Output the [X, Y] coordinate of the center of the cell containing the given text.  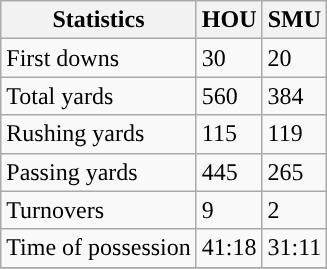
384 [294, 96]
SMU [294, 20]
Rushing yards [99, 134]
30 [229, 58]
9 [229, 210]
265 [294, 172]
Time of possession [99, 248]
2 [294, 210]
560 [229, 96]
First downs [99, 58]
31:11 [294, 248]
119 [294, 134]
115 [229, 134]
Statistics [99, 20]
HOU [229, 20]
Turnovers [99, 210]
Total yards [99, 96]
Passing yards [99, 172]
41:18 [229, 248]
445 [229, 172]
20 [294, 58]
